Provide the [x, y] coordinate of the cell's center where the given text is located.  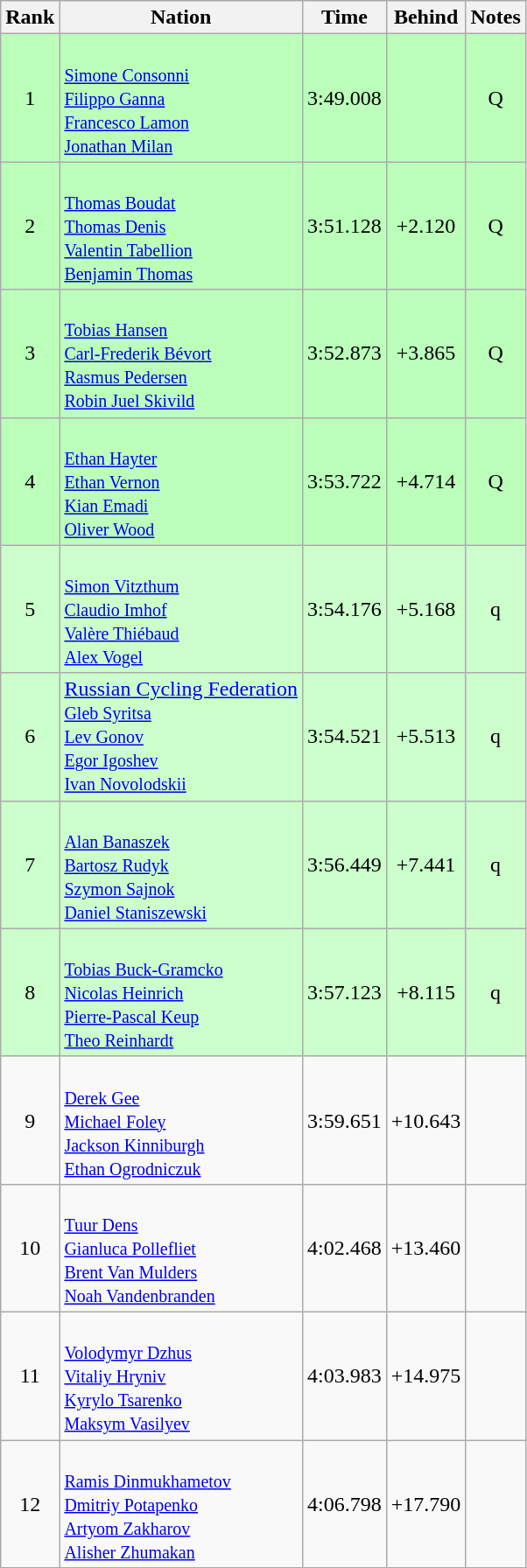
Thomas BoudatThomas DenisValentin TabellionBenjamin Thomas [181, 226]
3:54.176 [345, 609]
Time [345, 17]
3:53.722 [345, 481]
Behind [425, 17]
+2.120 [425, 226]
Russian Cycling FederationGleb SyritsaLev GonovEgor IgoshevIvan Novolodskii [181, 737]
+5.513 [425, 737]
+7.441 [425, 864]
6 [30, 737]
11 [30, 1375]
2 [30, 226]
Tobias HansenCarl-Frederik BévortRasmus PedersenRobin Juel Skivild [181, 353]
3:51.128 [345, 226]
9 [30, 1120]
Ethan HayterEthan VernonKian EmadiOliver Wood [181, 481]
5 [30, 609]
Rank [30, 17]
Nation [181, 17]
Notes [495, 17]
+3.865 [425, 353]
4:02.468 [345, 1248]
Tuur DensGianluca PolleflietBrent Van MuldersNoah Vandenbranden [181, 1248]
3:57.123 [345, 992]
3:49.008 [345, 98]
+10.643 [425, 1120]
+13.460 [425, 1248]
3:54.521 [345, 737]
3:52.873 [345, 353]
Alan BanaszekBartosz RudykSzymon SajnokDaniel Staniszewski [181, 864]
4 [30, 481]
12 [30, 1504]
8 [30, 992]
+14.975 [425, 1375]
+5.168 [425, 609]
+17.790 [425, 1504]
3:59.651 [345, 1120]
7 [30, 864]
4:06.798 [345, 1504]
+4.714 [425, 481]
Ramis DinmukhametovDmitriy PotapenkoArtyom ZakharovAlisher Zhumakan [181, 1504]
Derek GeeMichael FoleyJackson KinniburghEthan Ogrodniczuk [181, 1120]
Tobias Buck-GramckoNicolas HeinrichPierre-Pascal KeupTheo Reinhardt [181, 992]
10 [30, 1248]
Simon VitzthumClaudio ImhofValère ThiébaudAlex Vogel [181, 609]
3:56.449 [345, 864]
1 [30, 98]
+8.115 [425, 992]
3 [30, 353]
Simone ConsonniFilippo GannaFrancesco LamonJonathan Milan [181, 98]
4:03.983 [345, 1375]
Volodymyr DzhusVitaliy HrynivKyrylo TsarenkoMaksym Vasilyev [181, 1375]
